Provide the (x, y) coordinate of the cell's center where the given text is located.  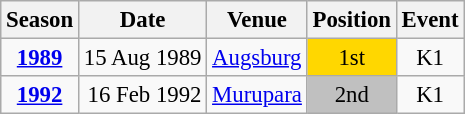
Date (142, 20)
Position (352, 20)
1st (352, 58)
15 Aug 1989 (142, 58)
2nd (352, 95)
Season (40, 20)
1989 (40, 58)
16 Feb 1992 (142, 95)
1992 (40, 95)
Murupara (257, 95)
Venue (257, 20)
Event (430, 20)
Augsburg (257, 58)
